Detect which cell encompasses the target text, then output its [X, Y] center coordinate. 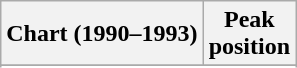
Chart (1990–1993) [102, 34]
Peakposition [249, 34]
